Scan for the cell matching the given text and deliver its [X, Y] coordinate at center. 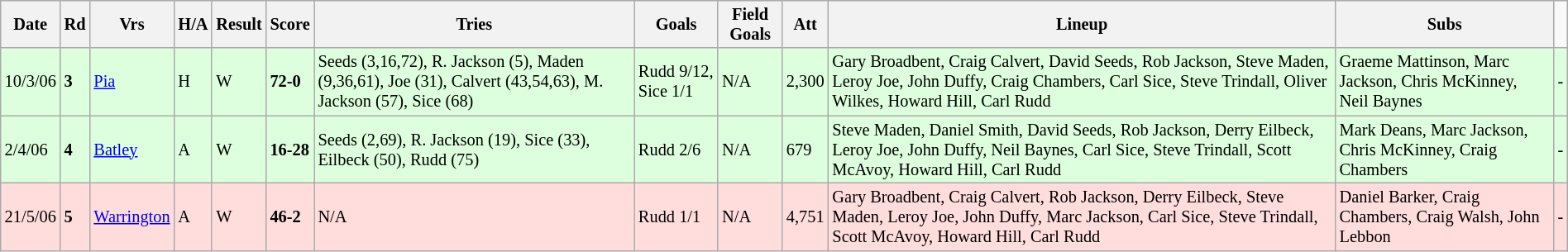
Seeds (2,69), R. Jackson (19), Sice (33), Eilbeck (50), Rudd (75) [475, 150]
H [193, 82]
16-28 [290, 150]
Score [290, 24]
21/5/06 [31, 216]
Rudd 1/1 [676, 216]
Field Goals [750, 24]
Daniel Barker, Craig Chambers, Craig Walsh, John Lebbon [1445, 216]
10/3/06 [31, 82]
Lineup [1082, 24]
Graeme Mattinson, Marc Jackson, Chris McKinney, Neil Baynes [1445, 82]
H/A [193, 24]
Att [806, 24]
679 [806, 150]
2,300 [806, 82]
Rudd 9/12, Sice 1/1 [676, 82]
Result [238, 24]
Rudd 2/6 [676, 150]
Rd [75, 24]
Seeds (3,16,72), R. Jackson (5), Maden (9,36,61), Joe (31), Calvert (43,54,63), M. Jackson (57), Sice (68) [475, 82]
Batley [131, 150]
4,751 [806, 216]
Date [31, 24]
4 [75, 150]
Mark Deans, Marc Jackson, Chris McKinney, Craig Chambers [1445, 150]
72-0 [290, 82]
Tries [475, 24]
3 [75, 82]
46-2 [290, 216]
Subs [1445, 24]
Vrs [131, 24]
2/4/06 [31, 150]
Goals [676, 24]
Pia [131, 82]
Warrington [131, 216]
5 [75, 216]
